Return (x, y) of the center of cell containing provided text 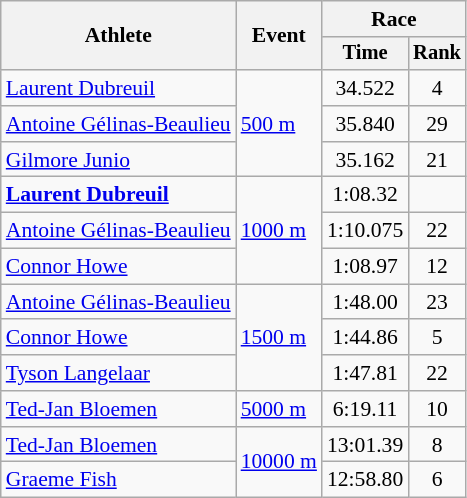
1:08.97 (365, 267)
Time (365, 54)
Rank (437, 54)
1:10.075 (365, 231)
Event (279, 36)
1500 m (279, 338)
Graeme Fish (118, 480)
Race (394, 19)
23 (437, 302)
4 (437, 88)
35.840 (365, 124)
34.522 (365, 88)
29 (437, 124)
12:58.80 (365, 480)
5000 m (279, 409)
21 (437, 160)
12 (437, 267)
Tyson Langelaar (118, 373)
10000 m (279, 462)
500 m (279, 124)
1:44.86 (365, 338)
1:48.00 (365, 302)
Athlete (118, 36)
Gilmore Junio (118, 160)
10 (437, 409)
35.162 (365, 160)
6:19.11 (365, 409)
6 (437, 480)
1:08.32 (365, 195)
13:01.39 (365, 445)
5 (437, 338)
1000 m (279, 230)
1:47.81 (365, 373)
8 (437, 445)
